Detect which cell encompasses the target text, then output its (X, Y) center coordinate. 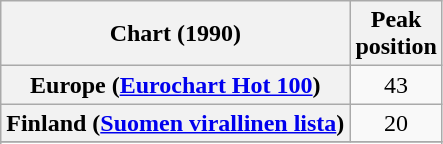
Peakposition (396, 34)
Finland (Suomen virallinen lista) (176, 123)
Chart (1990) (176, 34)
20 (396, 123)
Europe (Eurochart Hot 100) (176, 85)
43 (396, 85)
